Identify which cell holds the provided text, then report its (X, Y) central coordinate. 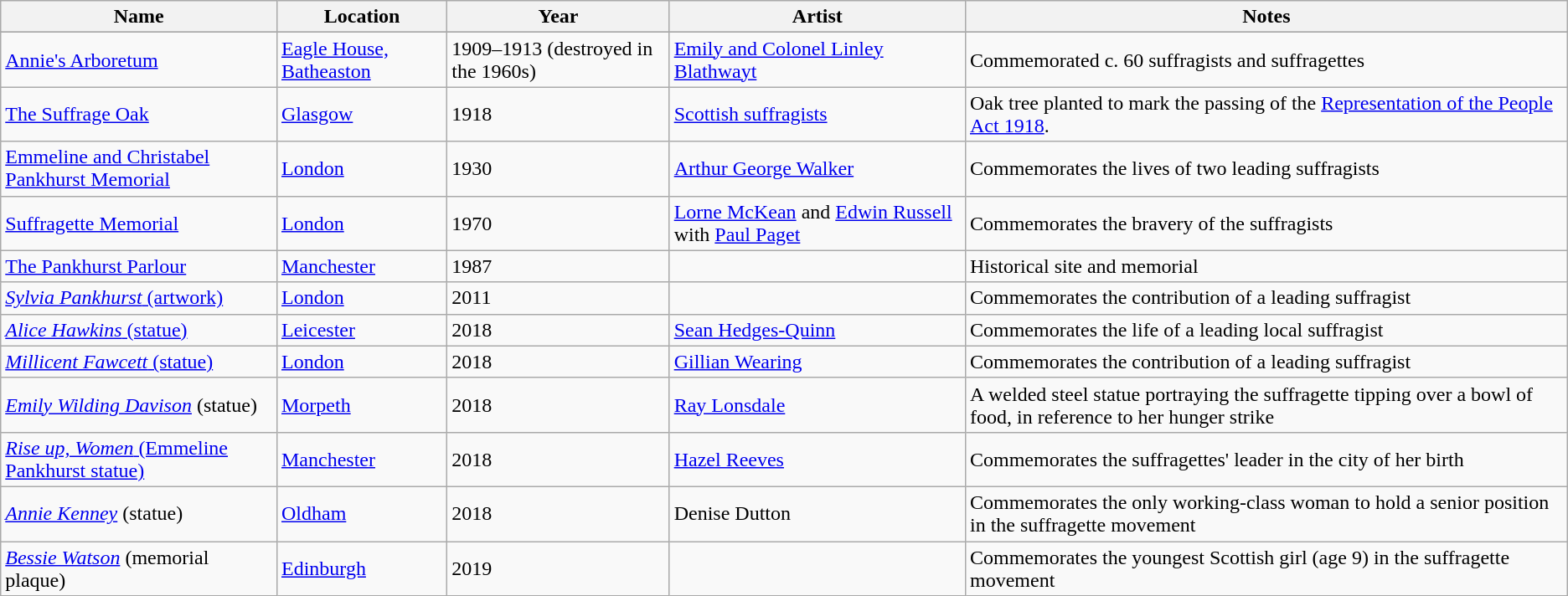
Millicent Fawcett (statue) (139, 362)
Commemorates the bravery of the suffragists (1266, 223)
Oak tree planted to mark the passing of the Representation of the People Act 1918. (1266, 114)
Sylvia Pankhurst (artwork) (139, 298)
Edinburgh (362, 568)
Commemorates the lives of two leading suffragists (1266, 169)
Location (362, 17)
Name (139, 17)
Artist (818, 17)
Historical site and memorial (1266, 266)
Eagle House, Batheaston (362, 60)
1987 (558, 266)
Commemorated c. 60 suffragists and suffragettes (1266, 60)
Leicester (362, 330)
Emily Wilding Davison (statue) (139, 405)
A welded steel statue portraying the suffragette tipping over a bowl of food, in reference to her hunger strike (1266, 405)
Morpeth (362, 405)
Lorne McKean and Edwin Russell with Paul Paget (818, 223)
Rise up, Women (Emmeline Pankhurst statue) (139, 459)
2011 (558, 298)
Scottish suffragists (818, 114)
Gillian Wearing (818, 362)
2019 (558, 568)
Commemorates the life of a leading local suffragist (1266, 330)
1930 (558, 169)
Suffragette Memorial (139, 223)
Commemorates the only working-class woman to hold a senior position in the suffragette movement (1266, 514)
Denise Dutton (818, 514)
The Suffrage Oak (139, 114)
Emily and Colonel Linley Blathwayt (818, 60)
Arthur George Walker (818, 169)
Commemorates the suffragettes' leader in the city of her birth (1266, 459)
Bessie Watson (memorial plaque) (139, 568)
Hazel Reeves (818, 459)
Annie's Arboretum (139, 60)
Ray Lonsdale (818, 405)
Sean Hedges-Quinn (818, 330)
The Pankhurst Parlour (139, 266)
Glasgow (362, 114)
Alice Hawkins (statue) (139, 330)
Notes (1266, 17)
Commemorates the youngest Scottish girl (age 9) in the suffragette movement (1266, 568)
1918 (558, 114)
Annie Kenney (statue) (139, 514)
Oldham (362, 514)
1970 (558, 223)
1909–1913 (destroyed in the 1960s) (558, 60)
Emmeline and Christabel Pankhurst Memorial (139, 169)
Year (558, 17)
